Detect which cell encompasses the target text, then output its (x, y) center coordinate. 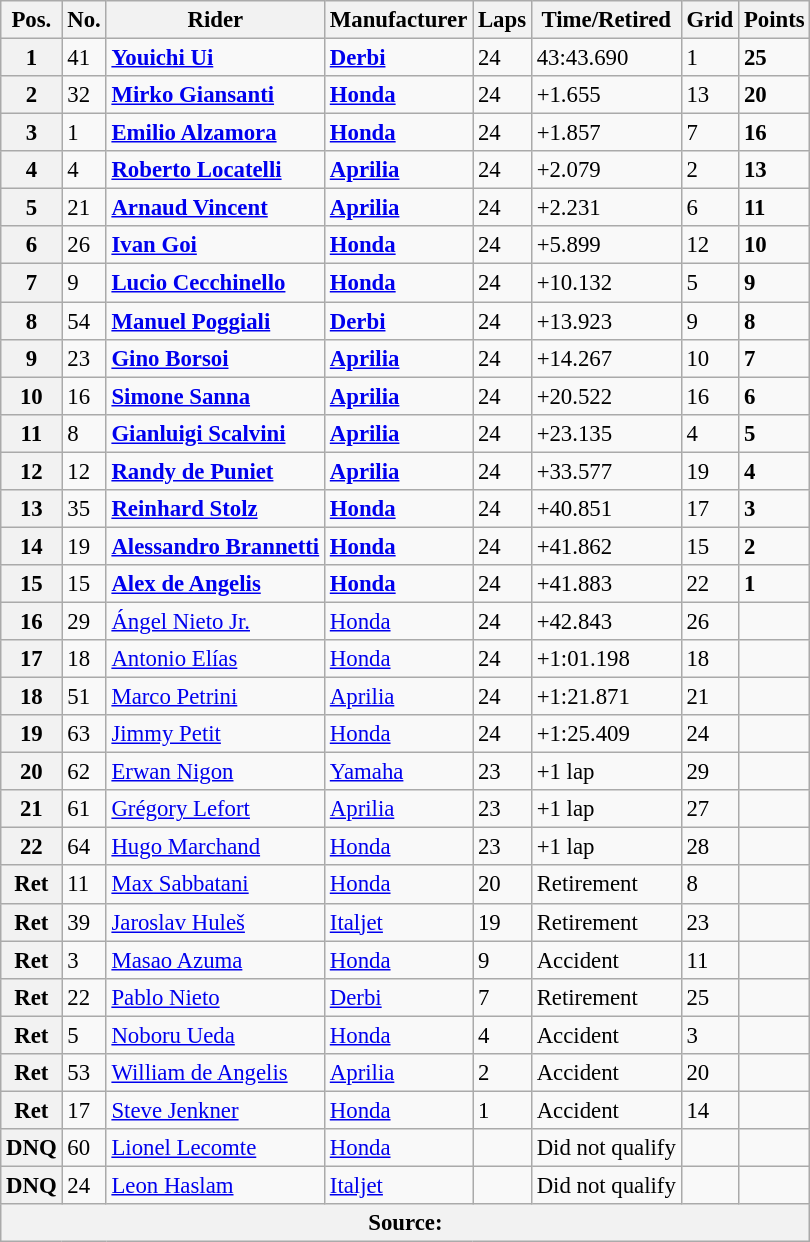
28 (710, 847)
62 (84, 772)
Laps (502, 20)
+1:01.198 (606, 659)
Ivan Goi (215, 245)
Leon Haslam (215, 1185)
+40.851 (606, 509)
+10.132 (606, 283)
Mirko Giansanti (215, 95)
+2.079 (606, 170)
63 (84, 734)
60 (84, 1148)
William de Angelis (215, 1073)
35 (84, 509)
Masao Azuma (215, 960)
39 (84, 922)
+41.883 (606, 584)
61 (84, 809)
+2.231 (606, 208)
Reinhard Stolz (215, 509)
+1:25.409 (606, 734)
+1.655 (606, 95)
No. (84, 20)
Hugo Marchand (215, 847)
Alex de Angelis (215, 584)
Arnaud Vincent (215, 208)
Simone Sanna (215, 396)
Grid (710, 20)
53 (84, 1073)
+41.862 (606, 546)
Emilio Alzamora (215, 133)
Gino Borsoi (215, 358)
32 (84, 95)
Yamaha (398, 772)
Erwan Nigon (215, 772)
+42.843 (606, 621)
43:43.690 (606, 58)
+13.923 (606, 321)
Randy de Puniet (215, 471)
Marco Petrini (215, 697)
Alessandro Brannetti (215, 546)
Noboru Ueda (215, 1035)
Youichi Ui (215, 58)
Grégory Lefort (215, 809)
Rider (215, 20)
+1:21.871 (606, 697)
+23.135 (606, 433)
Steve Jenkner (215, 1110)
Lucio Cecchinello (215, 283)
+20.522 (606, 396)
Ángel Nieto Jr. (215, 621)
Lionel Lecomte (215, 1148)
+33.577 (606, 471)
41 (84, 58)
Pos. (32, 20)
64 (84, 847)
Points (774, 20)
Roberto Locatelli (215, 170)
27 (710, 809)
+1.857 (606, 133)
Gianluigi Scalvini (215, 433)
Time/Retired (606, 20)
54 (84, 321)
Antonio Elías (215, 659)
Max Sabbatani (215, 885)
+14.267 (606, 358)
Manuel Poggiali (215, 321)
Source: (406, 1223)
Jaroslav Huleš (215, 922)
Jimmy Petit (215, 734)
+5.899 (606, 245)
51 (84, 697)
Manufacturer (398, 20)
Pablo Nieto (215, 997)
